Provide the [x, y] coordinate of the cell's center where the given text is located.  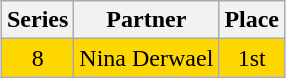
8 [37, 58]
1st [252, 58]
Series [37, 20]
Place [252, 20]
Partner [146, 20]
Nina Derwael [146, 58]
